Extract the [x, y] coordinate from the center of the cell holding the provided text.  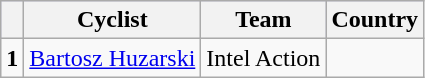
Bartosz Huzarski [112, 58]
1 [12, 58]
Intel Action [264, 58]
Team [264, 20]
Cyclist [112, 20]
Country [375, 20]
